Locate the cell with the specified text and output its (X, Y) center coordinate. 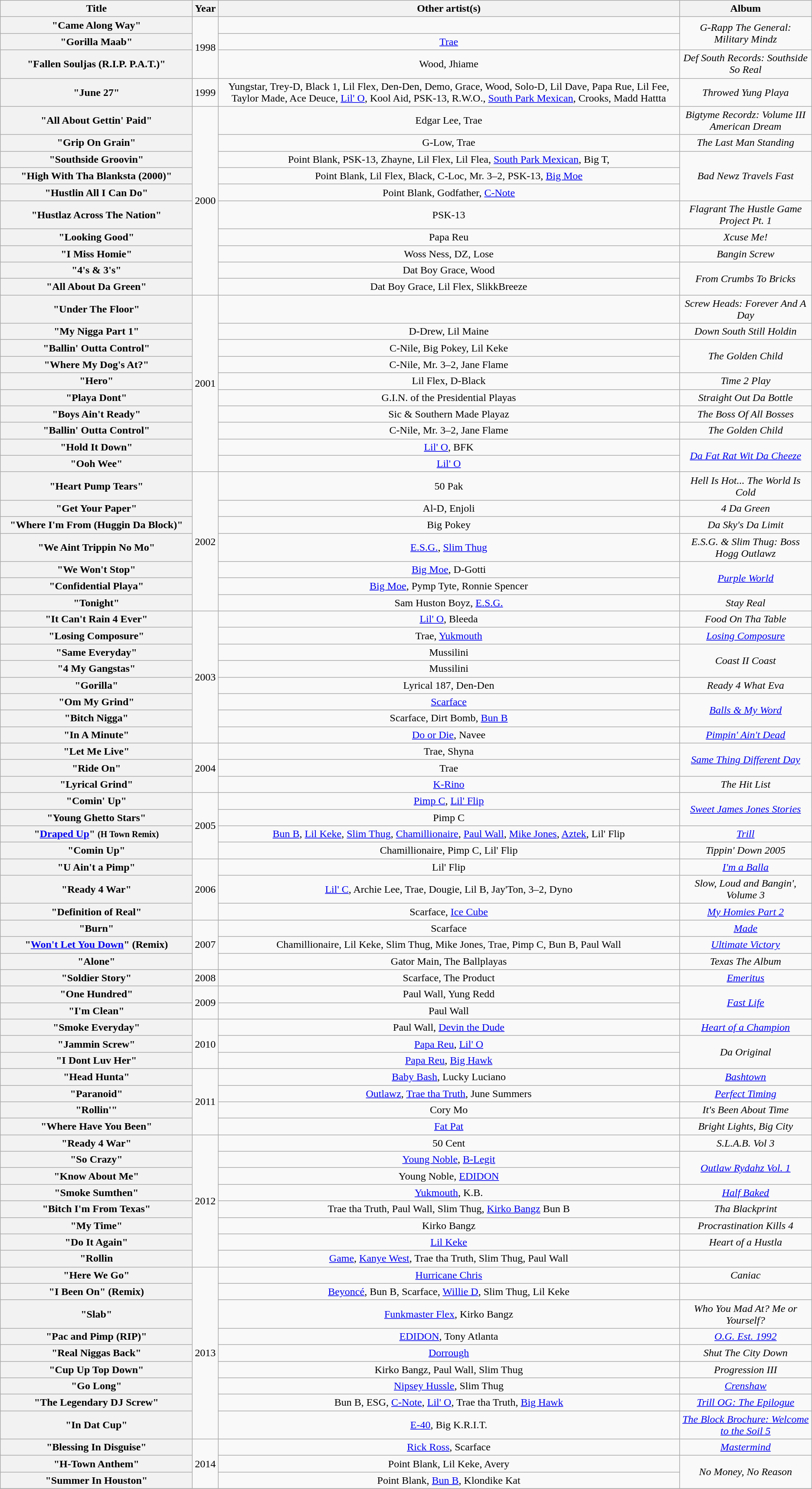
"Draped Up" (H Town Remix) (96, 834)
"Go Long" (96, 1386)
Down South Still Holdin (745, 332)
"Bitch Nigga" (96, 718)
Paul Wall, Devin the Dude (449, 1027)
Nipsey Hussle, Slim Thug (449, 1386)
"Losing Composure" (96, 636)
Time 2 Play (745, 381)
C-Nile, Big Pokey, Lil Keke (449, 348)
"Fallen Souljas (R.I.P. P.A.T.)" (96, 64)
Heart of a Champion (745, 1027)
"My Time" (96, 1226)
Mastermind (745, 1447)
2004 (206, 768)
2012 (206, 1201)
"Soldier Story" (96, 978)
Yukmouth, K.B. (449, 1193)
Balls & My Word (745, 710)
E-40, Big K.R.I.T. (449, 1425)
Al-D, Enjoli (449, 508)
"Summer In Houston" (96, 1480)
"High With Tha Blanksta (2000)" (96, 176)
Paul Wall (449, 1011)
Lil' O, Bleeda (449, 619)
Paul Wall, Yung Redd (449, 994)
"H-Town Anthem" (96, 1464)
Album (745, 9)
Pimp C, Lil' Flip (449, 801)
Lyrical 187, Den-Den (449, 685)
50 Pak (449, 486)
Young Noble, EDIDON (449, 1176)
"Real Niggas Back" (96, 1353)
"Jammin Screw" (96, 1044)
E.S.G. & Slim Thug: Boss Hogg Outlawz (745, 547)
Papa Reu, Big Hawk (449, 1060)
"Do It Again" (96, 1242)
Game, Kanye West, Trae tha Truth, Slim Thug, Paul Wall (449, 1259)
Sic & Southern Made Playaz (449, 414)
"I Miss Homie" (96, 254)
The Boss Of All Bosses (745, 414)
Dat Boy Grace, Wood (449, 270)
Lil' C, Archie Lee, Trae, Dougie, Lil B, Jay'Ton, 3–2, Dyno (449, 890)
2003 (206, 677)
"4 My Gangstas" (96, 669)
Emeritus (745, 978)
"Rollin'" (96, 1110)
"Om My Grind" (96, 702)
"Alone" (96, 961)
"Where I'm From (Huggin Da Block)" (96, 525)
"Here We Go" (96, 1275)
From Crumbs To Bricks (745, 279)
Straight Out Da Bottle (745, 398)
2008 (206, 978)
"Hero" (96, 381)
"Know About Me" (96, 1176)
Outlaw Rydahz Vol. 1 (745, 1168)
Bad Newz Travels Fast (745, 176)
Losing Composure (745, 636)
"Heart Pump Tears" (96, 486)
Bun B, ESG, C-Note, Lil' O, Trae tha Truth, Big Hawk (449, 1403)
Perfect Timing (745, 1093)
E.S.G., Slim Thug (449, 547)
"It Can't Rain 4 Ever" (96, 619)
Da Original (745, 1052)
"Southside Groovin" (96, 159)
Trae, Shyna (449, 751)
"Pac and Pimp (RIP)" (96, 1336)
Trill (745, 834)
"Burn" (96, 928)
Dorrough (449, 1353)
Point Blank, Godfather, C-Note (449, 192)
Do or Die, Navee (449, 735)
"Slab" (96, 1314)
O.G. Est. 1992 (745, 1336)
Tha Blackprint (745, 1209)
Lil' O, BFK (449, 447)
Caniac (745, 1275)
"Where My Dog's At?" (96, 365)
Lil' O (449, 463)
Ready 4 What Eva (745, 685)
Food On Tha Table (745, 619)
4 Da Green (745, 508)
Fast Life (745, 1003)
Def South Records: Southside So Real (745, 64)
Scarface, The Product (449, 978)
"We Won't Stop" (96, 570)
"The Legendary DJ Screw" (96, 1403)
"Won't Let You Down" (Remix) (96, 945)
D-Drew, Lil Maine (449, 332)
"Smoke Everyday" (96, 1027)
It's Been About Time (745, 1110)
Point Blank, PSK-13, Zhayne, Lil Flex, Lil Flea, South Park Mexican, Big T, (449, 159)
Trill OG: The Epilogue (745, 1403)
"We Aint Trippin No Mo" (96, 547)
Scarface, Ice Cube (449, 912)
2014 (206, 1464)
Slow, Loud and Bangin', Volume 3 (745, 890)
"U Ain't a Pimp" (96, 867)
Crenshaw (745, 1386)
Trae tha Truth, Paul Wall, Slim Thug, Kirko Bangz Bun B (449, 1209)
Pimp C (449, 817)
Screw Heads: Forever And A Day (745, 309)
"Get Your Paper" (96, 508)
No Money, No Reason (745, 1472)
G-Low, Trae (449, 143)
Baby Bash, Lucky Luciano (449, 1077)
Other artist(s) (449, 9)
Lil Keke (449, 1242)
"Playa Dont" (96, 398)
"Comin' Up" (96, 801)
Made (745, 928)
The Hit List (745, 784)
Edgar Lee, Trae (449, 121)
Hurricane Chris (449, 1275)
Big Moe, D-Gotti (449, 570)
Chamillionaire, Pimp C, Lil' Flip (449, 851)
Tippin' Down 2005 (745, 851)
Da Sky's Da Limit (745, 525)
Pimpin' Ain't Dead (745, 735)
"Hustlaz Across The Nation" (96, 214)
Gator Main, The Ballplayas (449, 961)
Kirko Bangz (449, 1226)
Bright Lights, Big City (745, 1127)
"In A Minute" (96, 735)
2006 (206, 890)
Year (206, 9)
Shut The City Down (745, 1353)
2009 (206, 1003)
Heart of a Hustla (745, 1242)
"Hustlin All I Can Do" (96, 192)
"Rollin (96, 1259)
"In Dat Cup" (96, 1425)
Lil Flex, D-Black (449, 381)
Da Fat Rat Wit Da Cheeze (745, 455)
Throwed Yung Playa (745, 92)
"I'm Clean" (96, 1011)
Procrastination Kills 4 (745, 1226)
"Comin Up" (96, 851)
Who You Mad At? Me or Yourself? (745, 1314)
Big Pokey (449, 525)
Title (96, 9)
Rick Ross, Scarface (449, 1447)
Coast II Coast (745, 661)
Bun B, Lil Keke, Slim Thug, Chamillionaire, Paul Wall, Mike Jones, Aztek, Lil' Flip (449, 834)
I'm a Balla (745, 867)
2013 (206, 1353)
Purple World (745, 578)
"I Been On" (Remix) (96, 1292)
Big Moe, Pymp Tyte, Ronnie Spencer (449, 586)
50 Cent (449, 1143)
Stay Real (745, 603)
Kirko Bangz, Paul Wall, Slim Thug (449, 1369)
2001 (206, 384)
1998 (206, 48)
2007 (206, 945)
2005 (206, 825)
"Gorilla Maab" (96, 42)
Progression III (745, 1369)
Trae, Yukmouth (449, 636)
Texas The Album (745, 961)
Scarface, Dirt Bomb, Bun B (449, 718)
"All About Gettin' Paid" (96, 121)
"One Hundred" (96, 994)
2011 (206, 1101)
Papa Reu, Lil' O (449, 1044)
"Where Have You Been" (96, 1127)
"Let Me Live" (96, 751)
"Ooh Wee" (96, 463)
Point Blank, Bun B, Klondike Kat (449, 1480)
"Definition of Real" (96, 912)
Outlawz, Trae tha Truth, June Summers (449, 1093)
"June 27" (96, 92)
Xcuse Me! (745, 237)
"Hold It Down" (96, 447)
Wood, Jhiame (449, 64)
Sam Huston Boyz, E.S.G. (449, 603)
Papa Reu (449, 237)
Cory Mo (449, 1110)
"Bitch I'm From Texas" (96, 1209)
S.L.A.B. Vol 3 (745, 1143)
Young Noble, B-Legit (449, 1160)
"Blessing In Disguise" (96, 1447)
"Tonight" (96, 603)
1999 (206, 92)
Bashtown (745, 1077)
Fat Pat (449, 1127)
"Ride On" (96, 768)
The Block Brochure: Welcome to the Soil 5 (745, 1425)
EDIDON, Tony Atlanta (449, 1336)
Point Blank, Lil Flex, Black, C-Loc, Mr. 3–2, PSK-13, Big Moe (449, 176)
Bigtyme Recordz: Volume III American Dream (745, 121)
"Head Hunta" (96, 1077)
Point Blank, Lil Keke, Avery (449, 1464)
Same Thing Different Day (745, 759)
"Lyrical Grind" (96, 784)
"Under The Floor" (96, 309)
K-Rino (449, 784)
"Confidential Playa" (96, 586)
"Paranoid" (96, 1093)
"Looking Good" (96, 237)
Bangin Screw (745, 254)
2000 (206, 201)
Chamillionaire, Lil Keke, Slim Thug, Mike Jones, Trae, Pimp C, Bun B, Paul Wall (449, 945)
"Smoke Sumthen" (96, 1193)
Flagrant The Hustle Game Project Pt. 1 (745, 214)
Funkmaster Flex, Kirko Bangz (449, 1314)
2002 (206, 541)
"I Dont Luv Her" (96, 1060)
G.I.N. of the Presidential Playas (449, 398)
"All About Da Green" (96, 287)
G-Rapp The General: Military Mindz (745, 33)
"Boys Ain't Ready" (96, 414)
"Came Along Way" (96, 25)
Beyoncé, Bun B, Scarface, Willie D, Slim Thug, Lil Keke (449, 1292)
PSK-13 (449, 214)
Woss Ness, DZ, Lose (449, 254)
"Same Everyday" (96, 652)
My Homies Part 2 (745, 912)
Dat Boy Grace, Lil Flex, SlikkBreeze (449, 287)
The Last Man Standing (745, 143)
"4's & 3's" (96, 270)
Half Baked (745, 1193)
Hell Is Hot... The World Is Cold (745, 486)
2010 (206, 1044)
"Young Ghetto Stars" (96, 817)
"My Nigga Part 1" (96, 332)
"Gorilla" (96, 685)
"Cup Up Top Down" (96, 1369)
Sweet James Jones Stories (745, 809)
"So Crazy" (96, 1160)
Ultimate Victory (745, 945)
Lil' Flip (449, 867)
"Grip On Grain" (96, 143)
